Provide the [x, y] coordinate of the cell's center where the given text is located.  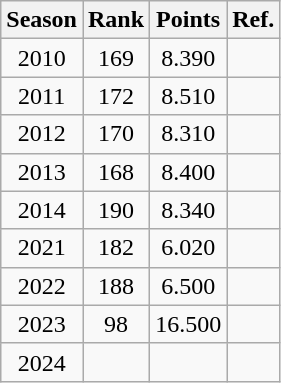
2013 [42, 172]
Rank [116, 20]
188 [116, 286]
2021 [42, 248]
8.400 [188, 172]
Points [188, 20]
2012 [42, 134]
6.020 [188, 248]
2023 [42, 324]
2024 [42, 362]
Ref. [254, 20]
98 [116, 324]
8.310 [188, 134]
172 [116, 96]
170 [116, 134]
190 [116, 210]
2010 [42, 58]
2022 [42, 286]
8.390 [188, 58]
8.340 [188, 210]
168 [116, 172]
Season [42, 20]
182 [116, 248]
8.510 [188, 96]
2011 [42, 96]
16.500 [188, 324]
6.500 [188, 286]
169 [116, 58]
2014 [42, 210]
